For the text-containing cell, return its midpoint in (X, Y) coordinate format. 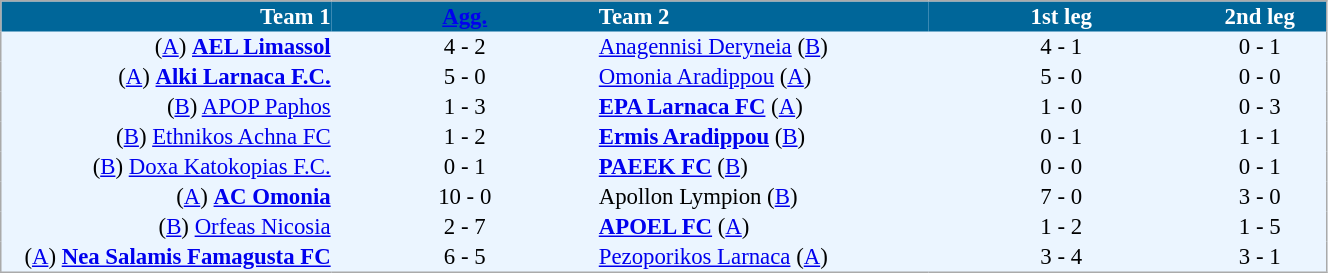
(A) Alki Larnaca F.C. (166, 77)
APOEL FC (A) (762, 227)
1st leg (1062, 16)
Omonia Aradippou (A) (762, 77)
2nd leg (1260, 16)
(B) Ethnikos Achna FC (166, 137)
(A) AC Omonia (166, 197)
(B) Orfeas Nicosia (166, 227)
10 - 0 (464, 197)
6 - 5 (464, 257)
Agg. (464, 16)
1 - 5 (1260, 227)
7 - 0 (1062, 197)
1 - 1 (1260, 137)
3 - 1 (1260, 257)
3 - 4 (1062, 257)
(A) AEL Limassol (166, 47)
(B) Doxa Katokopias F.C. (166, 167)
Anagennisi Deryneia (B) (762, 47)
0 - 3 (1260, 107)
4 - 1 (1062, 47)
Team 2 (762, 16)
PAEEK FC (B) (762, 167)
Ermis Aradippou (B) (762, 137)
(A) Nea Salamis Famagusta FC (166, 257)
1 - 0 (1062, 107)
Apollon Lympion (B) (762, 197)
EPA Larnaca FC (A) (762, 107)
1 - 3 (464, 107)
3 - 0 (1260, 197)
Pezoporikos Larnaca (A) (762, 257)
4 - 2 (464, 47)
(B) APOP Paphos (166, 107)
Team 1 (166, 16)
2 - 7 (464, 227)
